From the cell containing the given text, extract its center point as (X, Y) coordinate. 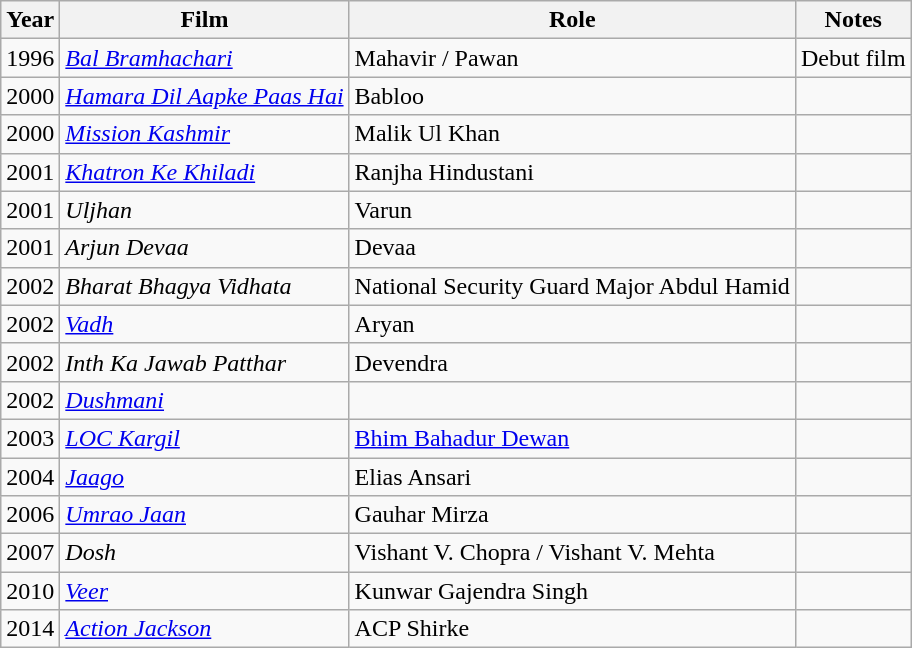
2006 (30, 515)
Vishant V. Chopra / Vishant V. Mehta (572, 553)
2003 (30, 438)
2004 (30, 477)
Mission Kashmir (204, 134)
Dushmani (204, 400)
Varun (572, 210)
Elias Ansari (572, 477)
Notes (853, 20)
Devaa (572, 248)
Arjun Devaa (204, 248)
Debut film (853, 58)
Devendra (572, 362)
Ranjha Hindustani (572, 172)
Umrao Jaan (204, 515)
Hamara Dil Aapke Paas Hai (204, 96)
Gauhar Mirza (572, 515)
Khatron Ke Khiladi (204, 172)
Jaago (204, 477)
National Security Guard Major Abdul Hamid (572, 286)
1996 (30, 58)
Year (30, 20)
Action Jackson (204, 629)
Bhim Bahadur Dewan (572, 438)
Malik Ul Khan (572, 134)
LOC Kargil (204, 438)
Bal Bramhachari (204, 58)
Role (572, 20)
Veer (204, 591)
Aryan (572, 324)
Vadh (204, 324)
Dosh (204, 553)
2007 (30, 553)
Bharat Bhagya Vidhata (204, 286)
Kunwar Gajendra Singh (572, 591)
Mahavir / Pawan (572, 58)
2014 (30, 629)
Uljhan (204, 210)
Film (204, 20)
Inth Ka Jawab Patthar (204, 362)
Babloo (572, 96)
ACP Shirke (572, 629)
2010 (30, 591)
